From the cell containing the given text, extract its center point as [x, y] coordinate. 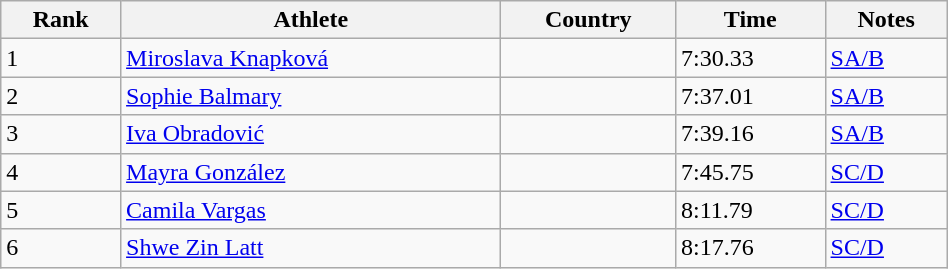
Athlete [311, 20]
5 [61, 210]
Miroslava Knapková [311, 58]
Camila Vargas [311, 210]
Mayra González [311, 172]
2 [61, 96]
6 [61, 248]
Rank [61, 20]
4 [61, 172]
8:17.76 [751, 248]
7:30.33 [751, 58]
Notes [886, 20]
Time [751, 20]
Shwe Zin Latt [311, 248]
Sophie Balmary [311, 96]
1 [61, 58]
7:37.01 [751, 96]
7:45.75 [751, 172]
8:11.79 [751, 210]
Iva Obradović [311, 134]
7:39.16 [751, 134]
3 [61, 134]
Country [588, 20]
